From the cell containing the given text, extract its center point as [x, y] coordinate. 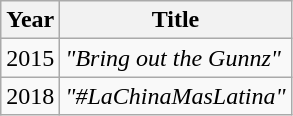
Year [30, 20]
"#LaChinaMasLatina" [176, 96]
2018 [30, 96]
2015 [30, 58]
"Bring out the Gunnz" [176, 58]
Title [176, 20]
